Capture the cell that displays the provided text and extract its (X, Y) central coordinate. 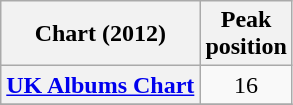
UK Albums Chart (100, 85)
Chart (2012) (100, 34)
Peakposition (246, 34)
16 (246, 85)
